From the cell containing the given text, extract its center point as (X, Y) coordinate. 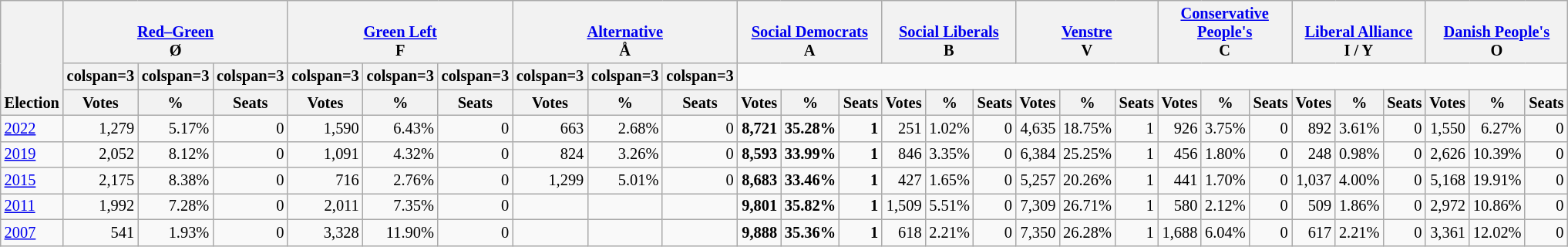
6.04% (1225, 232)
6.27% (1497, 128)
8,593 (759, 154)
7.35% (401, 206)
7,350 (1038, 232)
10.86% (1497, 206)
846 (903, 154)
11.90% (401, 232)
824 (550, 154)
5.01% (624, 181)
1,590 (325, 128)
2022 (32, 128)
9,888 (759, 232)
7.28% (176, 206)
25.25% (1087, 154)
33.46% (810, 181)
1,037 (1314, 181)
427 (903, 181)
2,052 (100, 154)
1.93% (176, 232)
926 (1179, 128)
1,509 (903, 206)
716 (325, 181)
Green LeftF (400, 32)
2.12% (1225, 206)
1.86% (1359, 206)
8,683 (759, 181)
4.32% (401, 154)
8.38% (176, 181)
8.12% (176, 154)
Red–GreenØ (176, 32)
12.02% (1497, 232)
Conservative People'sC (1225, 32)
1.65% (949, 181)
2,175 (100, 181)
0.98% (1359, 154)
6,384 (1038, 154)
VenstreV (1087, 32)
26.71% (1087, 206)
3.61% (1359, 128)
35.82% (810, 206)
2019 (32, 154)
Social DemocratsA (809, 32)
3,361 (1447, 232)
2007 (32, 232)
441 (1179, 181)
3.26% (624, 154)
18.75% (1087, 128)
10.39% (1497, 154)
Election (32, 57)
2.68% (624, 128)
3.35% (949, 154)
2,972 (1447, 206)
2,011 (325, 206)
3,328 (325, 232)
19.91% (1497, 181)
33.99% (810, 154)
1,299 (550, 181)
2,626 (1447, 154)
251 (903, 128)
456 (1179, 154)
1.80% (1225, 154)
580 (1179, 206)
5.17% (176, 128)
541 (100, 232)
1.70% (1225, 181)
4.00% (1359, 181)
Social LiberalsB (949, 32)
9,801 (759, 206)
3.75% (1225, 128)
7,309 (1038, 206)
35.28% (810, 128)
5.51% (949, 206)
618 (903, 232)
1.02% (949, 128)
248 (1314, 154)
6.43% (401, 128)
2011 (32, 206)
2.76% (401, 181)
2015 (32, 181)
663 (550, 128)
5,257 (1038, 181)
1,688 (1179, 232)
5,168 (1447, 181)
AlternativeÅ (625, 32)
892 (1314, 128)
509 (1314, 206)
4,635 (1038, 128)
Danish People'sO (1496, 32)
1,992 (100, 206)
1,091 (325, 154)
26.28% (1087, 232)
Liberal AllianceI / Y (1359, 32)
1,550 (1447, 128)
20.26% (1087, 181)
617 (1314, 232)
8,721 (759, 128)
35.36% (810, 232)
1,279 (100, 128)
